From the cell containing the given text, extract its center point as [X, Y] coordinate. 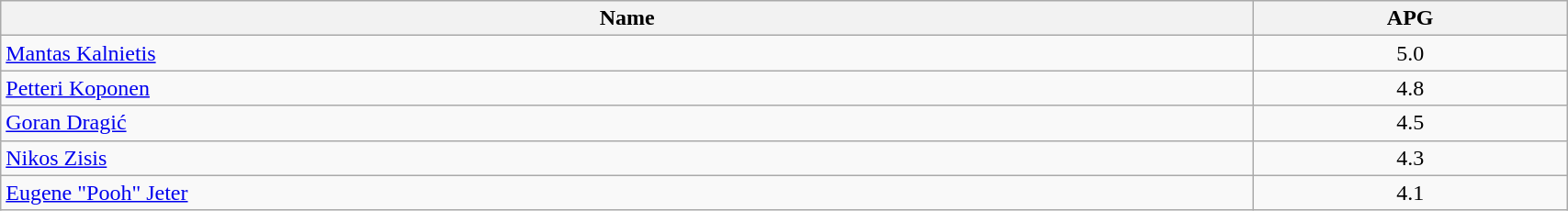
4.1 [1411, 193]
4.8 [1411, 88]
Mantas Kalnietis [627, 53]
Eugene "Pooh" Jeter [627, 193]
4.5 [1411, 123]
APG [1411, 18]
Name [627, 18]
5.0 [1411, 53]
4.3 [1411, 158]
Petteri Koponen [627, 88]
Nikos Zisis [627, 158]
Goran Dragić [627, 123]
